Capture the cell that displays the provided text and extract its [x, y] central coordinate. 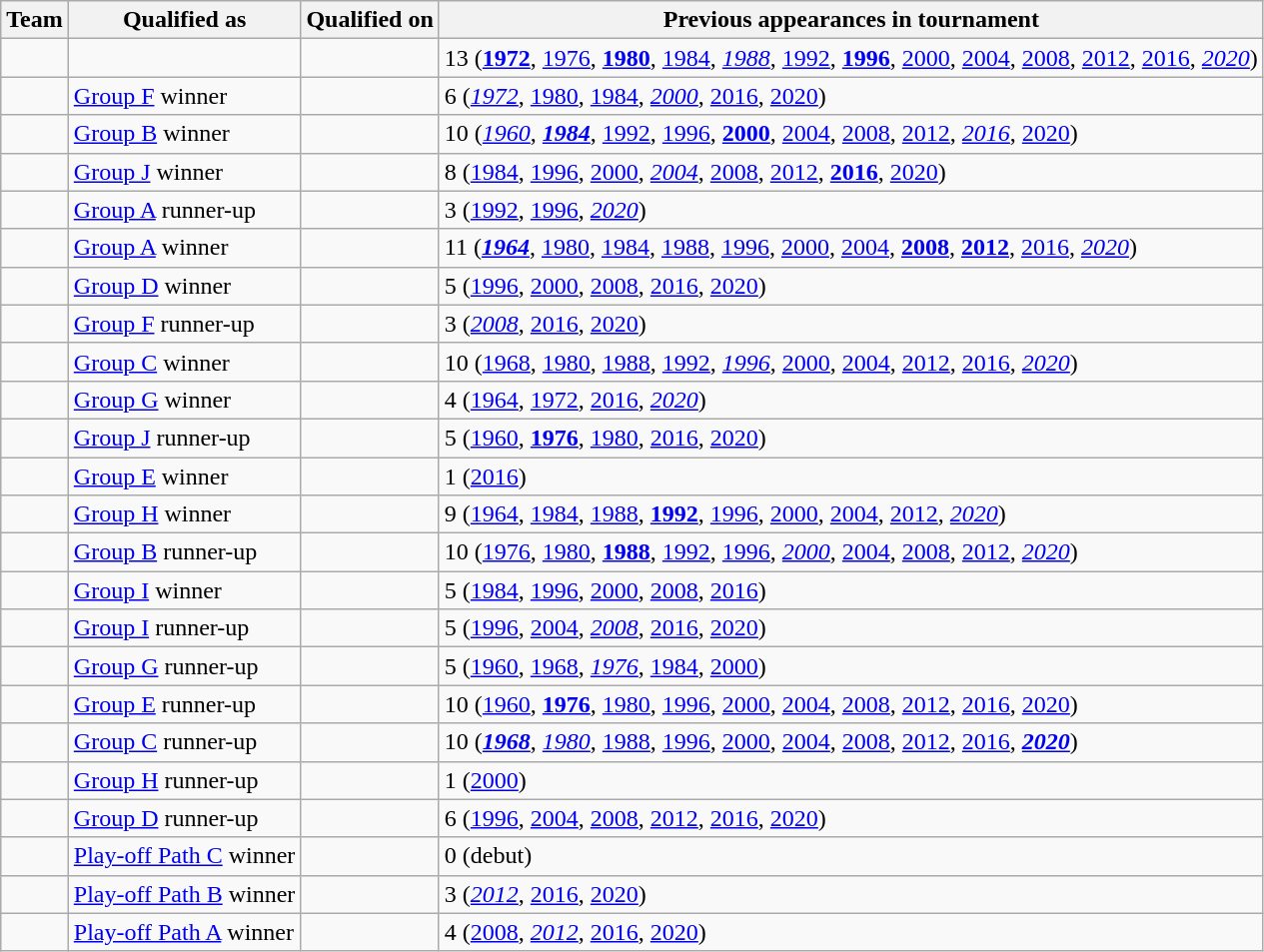
Group C runner-up [184, 742]
Qualified as [184, 20]
13 (1972, 1976, 1980, 1984, 1988, 1992, 1996, 2000, 2004, 2008, 2012, 2016, 2020) [851, 58]
Group F runner-up [184, 324]
10 (1960, 1984, 1992, 1996, 2000, 2004, 2008, 2012, 2016, 2020) [851, 134]
4 (1964, 1972, 2016, 2020) [851, 400]
Group A winner [184, 248]
Group D winner [184, 286]
11 (1964, 1980, 1984, 1988, 1996, 2000, 2004, 2008, 2012, 2016, 2020) [851, 248]
5 (1996, 2004, 2008, 2016, 2020) [851, 628]
Qualified on [370, 20]
Group C winner [184, 362]
Group F winner [184, 96]
8 (1984, 1996, 2000, 2004, 2008, 2012, 2016, 2020) [851, 172]
Group E runner-up [184, 704]
Group H winner [184, 514]
5 (1984, 1996, 2000, 2008, 2016) [851, 590]
9 (1964, 1984, 1988, 1992, 1996, 2000, 2004, 2012, 2020) [851, 514]
Group H runner-up [184, 780]
10 (1976, 1980, 1988, 1992, 1996, 2000, 2004, 2008, 2012, 2020) [851, 552]
Group G runner-up [184, 666]
Group A runner-up [184, 210]
Play-off Path C winner [184, 856]
Group I runner-up [184, 628]
Previous appearances in tournament [851, 20]
10 (1968, 1980, 1988, 1996, 2000, 2004, 2008, 2012, 2016, 2020) [851, 742]
Play-off Path B winner [184, 894]
3 (2012, 2016, 2020) [851, 894]
Group D runner-up [184, 818]
Group B runner-up [184, 552]
1 (2000) [851, 780]
5 (1960, 1968, 1976, 1984, 2000) [851, 666]
3 (2008, 2016, 2020) [851, 324]
1 (2016) [851, 476]
10 (1960, 1976, 1980, 1996, 2000, 2004, 2008, 2012, 2016, 2020) [851, 704]
Group G winner [184, 400]
4 (2008, 2012, 2016, 2020) [851, 932]
Team [35, 20]
10 (1968, 1980, 1988, 1992, 1996, 2000, 2004, 2012, 2016, 2020) [851, 362]
0 (debut) [851, 856]
Play-off Path A winner [184, 932]
Group I winner [184, 590]
6 (1972, 1980, 1984, 2000, 2016, 2020) [851, 96]
Group E winner [184, 476]
5 (1960, 1976, 1980, 2016, 2020) [851, 438]
Group J winner [184, 172]
3 (1992, 1996, 2020) [851, 210]
6 (1996, 2004, 2008, 2012, 2016, 2020) [851, 818]
Group J runner-up [184, 438]
5 (1996, 2000, 2008, 2016, 2020) [851, 286]
Group B winner [184, 134]
